Return the (x, y) coordinate for the center point of the cell that contains the specified text.  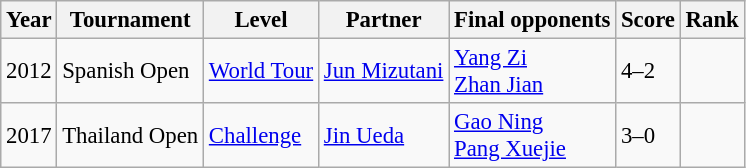
Jin Ueda (383, 136)
Gao NingPang Xuejie (532, 136)
Challenge (262, 136)
Jun Mizutani (383, 72)
Year (29, 20)
3–0 (648, 136)
Thailand Open (130, 136)
Score (648, 20)
Level (262, 20)
Partner (383, 20)
Tournament (130, 20)
2012 (29, 72)
Rank (712, 20)
Final opponents (532, 20)
World Tour (262, 72)
Yang ZiZhan Jian (532, 72)
Spanish Open (130, 72)
2017 (29, 136)
4–2 (648, 72)
